For the text-containing cell, return its midpoint in [x, y] coordinate format. 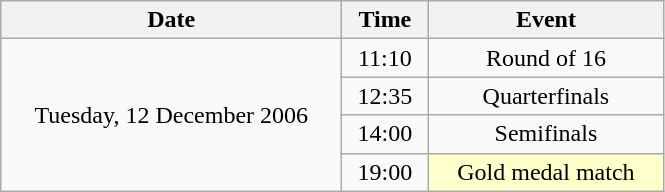
Tuesday, 12 December 2006 [172, 115]
11:10 [385, 58]
Date [172, 20]
Quarterfinals [546, 96]
12:35 [385, 96]
Semifinals [546, 134]
19:00 [385, 172]
14:00 [385, 134]
Round of 16 [546, 58]
Time [385, 20]
Gold medal match [546, 172]
Event [546, 20]
